Scan for the cell matching the given text and deliver its (x, y) coordinate at center. 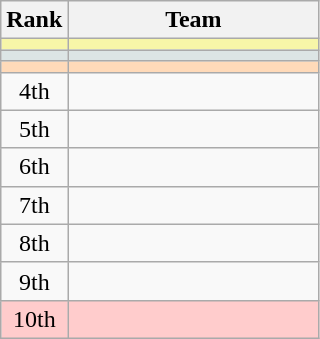
Team (194, 20)
7th (34, 205)
8th (34, 243)
5th (34, 129)
9th (34, 281)
6th (34, 167)
10th (34, 319)
Rank (34, 20)
4th (34, 91)
